Find where the given text appears and provide that cell's center as [X, Y] coordinate. 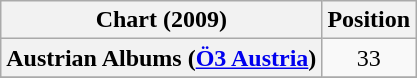
Chart (2009) [162, 20]
Austrian Albums (Ö3 Austria) [162, 58]
Position [369, 20]
33 [369, 58]
